Determine the [X, Y] coordinate at the center of the cell enclosing the given text.  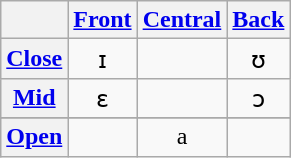
ʊ [258, 59]
Front [102, 20]
Central [182, 20]
Open [34, 137]
ɪ [102, 59]
ɔ [258, 98]
Back [258, 20]
a [182, 137]
Mid [34, 98]
ɛ [102, 98]
Close [34, 59]
